Identify which cell holds the provided text, then report its (x, y) central coordinate. 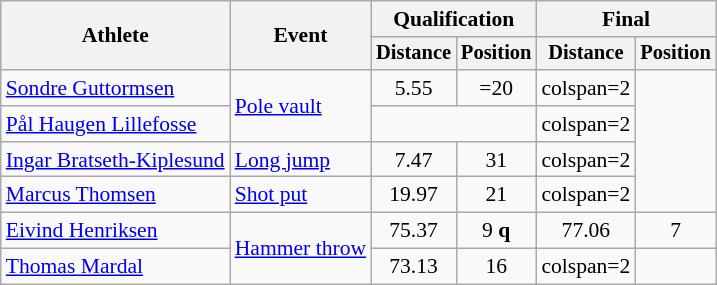
Final (626, 19)
Event (300, 36)
9 q (496, 231)
Long jump (300, 160)
Athlete (116, 36)
Eivind Henriksen (116, 231)
7.47 (414, 160)
Marcus Thomsen (116, 195)
=20 (496, 88)
77.06 (586, 231)
Pole vault (300, 106)
73.13 (414, 267)
7 (675, 231)
21 (496, 195)
Qualification (454, 19)
Pål Haugen Lillefosse (116, 124)
75.37 (414, 231)
Shot put (300, 195)
16 (496, 267)
Thomas Mardal (116, 267)
19.97 (414, 195)
Sondre Guttormsen (116, 88)
5.55 (414, 88)
Ingar Bratseth-Kiplesund (116, 160)
31 (496, 160)
Hammer throw (300, 248)
